Pinpoint the cell where the given text exists, returning its [X, Y] midpoint coordinate. 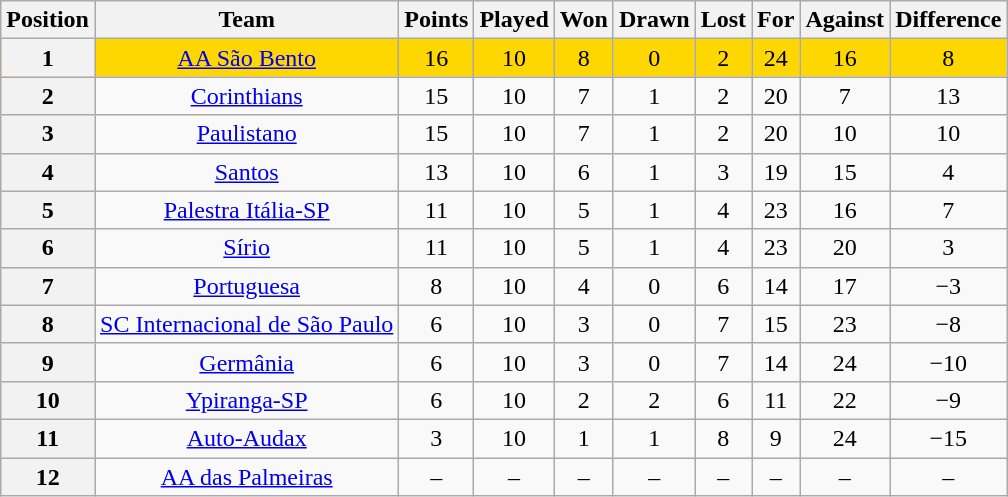
22 [845, 400]
For [776, 20]
Drawn [654, 20]
Sírio [246, 248]
Played [514, 20]
19 [776, 172]
Lost [723, 20]
Position [48, 20]
−10 [948, 362]
12 [48, 477]
Paulistano [246, 134]
Difference [948, 20]
17 [845, 286]
AA das Palmeiras [246, 477]
SC Internacional de São Paulo [246, 324]
Portuguesa [246, 286]
Auto-Audax [246, 438]
Germânia [246, 362]
Team [246, 20]
Santos [246, 172]
AA São Bento [246, 58]
Palestra Itália-SP [246, 210]
−3 [948, 286]
−9 [948, 400]
Against [845, 20]
−15 [948, 438]
Corinthians [246, 96]
−8 [948, 324]
Won [584, 20]
Ypiranga-SP [246, 400]
Points [436, 20]
